Determine the [X, Y] coordinate at the center of the cell enclosing the given text.  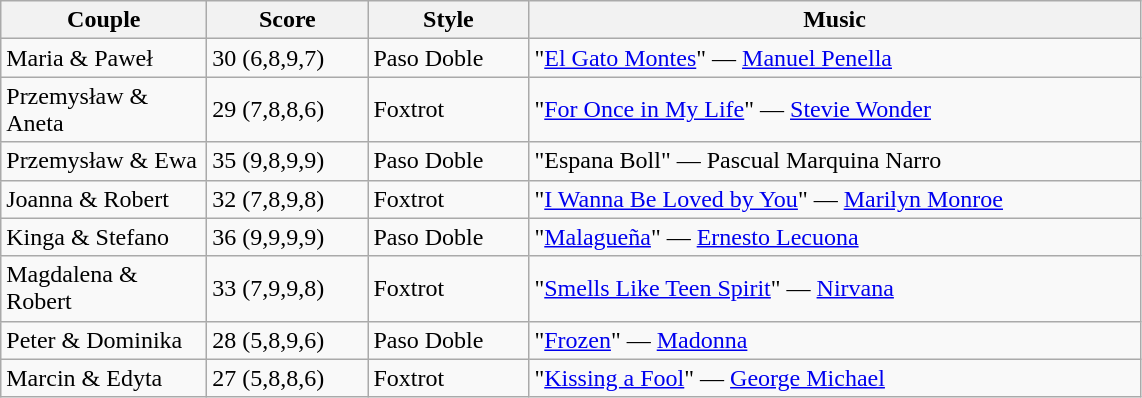
Couple [104, 20]
"Espana Boll" — Pascual Marquina Narro [834, 161]
32 (7,8,9,8) [288, 199]
35 (9,8,9,9) [288, 161]
Przemysław & Aneta [104, 110]
33 (7,9,9,8) [288, 288]
Marcin & Edyta [104, 378]
"Malagueña" — Ernesto Lecuona [834, 237]
Joanna & Robert [104, 199]
Przemysław & Ewa [104, 161]
"El Gato Montes" — Manuel Penella [834, 58]
Magdalena & Robert [104, 288]
Kinga & Stefano [104, 237]
Peter & Dominika [104, 340]
"Kissing a Fool" — George Michael [834, 378]
"Frozen" — Madonna [834, 340]
Style [448, 20]
"For Once in My Life" — Stevie Wonder [834, 110]
"Smells Like Teen Spirit" — Nirvana [834, 288]
Maria & Paweł [104, 58]
30 (6,8,9,7) [288, 58]
36 (9,9,9,9) [288, 237]
29 (7,8,8,6) [288, 110]
Score [288, 20]
"I Wanna Be Loved by You" — Marilyn Monroe [834, 199]
28 (5,8,9,6) [288, 340]
Music [834, 20]
27 (5,8,8,6) [288, 378]
